Locate the cell with the specified text and output its [x, y] center coordinate. 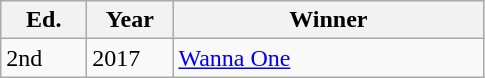
2017 [130, 58]
Winner [328, 20]
2nd [44, 58]
Year [130, 20]
Wanna One [328, 58]
Ed. [44, 20]
